Provide the [X, Y] coordinate of the cell's center where the given text is located.  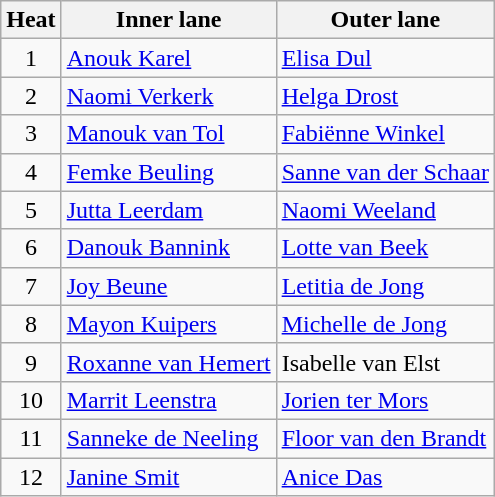
Jutta Leerdam [168, 210]
3 [31, 134]
Sanne van der Schaar [385, 172]
6 [31, 248]
11 [31, 438]
Elisa Dul [385, 58]
Naomi Weeland [385, 210]
4 [31, 172]
Mayon Kuipers [168, 324]
Femke Beuling [168, 172]
Lotte van Beek [385, 248]
10 [31, 400]
Outer lane [385, 20]
Janine Smit [168, 477]
Sanneke de Neeling [168, 438]
Joy Beune [168, 286]
Roxanne van Hemert [168, 362]
Jorien ter Mors [385, 400]
Heat [31, 20]
1 [31, 58]
Floor van den Brandt [385, 438]
Anouk Karel [168, 58]
5 [31, 210]
Manouk van Tol [168, 134]
9 [31, 362]
Helga Drost [385, 96]
Fabiënne Winkel [385, 134]
Isabelle van Elst [385, 362]
Marrit Leenstra [168, 400]
8 [31, 324]
Letitia de Jong [385, 286]
Naomi Verkerk [168, 96]
Inner lane [168, 20]
Danouk Bannink [168, 248]
7 [31, 286]
2 [31, 96]
Michelle de Jong [385, 324]
12 [31, 477]
Anice Das [385, 477]
